Determine the [x, y] coordinate at the center of the cell enclosing the given text.  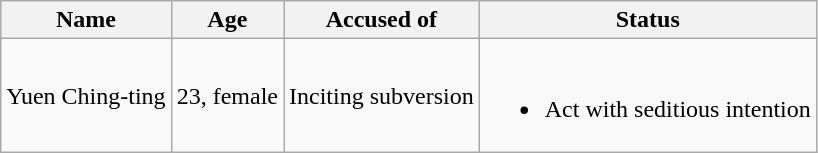
Age [227, 20]
Accused of [382, 20]
Name [86, 20]
Inciting subversion [382, 96]
Status [648, 20]
23, female [227, 96]
Act with seditious intention [648, 96]
Yuen Ching-ting [86, 96]
